For the text-containing cell, return its midpoint in (x, y) coordinate format. 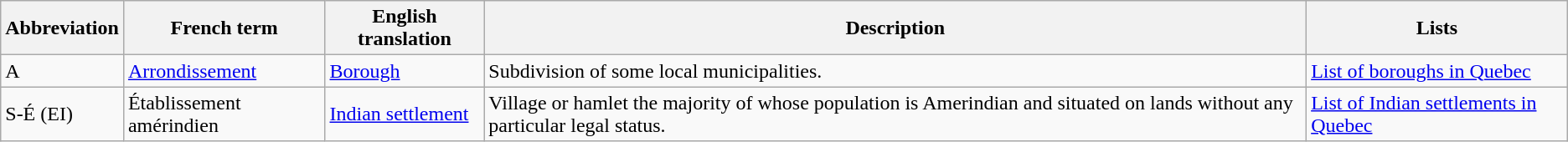
Lists (1437, 28)
Établissement amérindien (224, 114)
Arrondissement (224, 71)
A (62, 71)
Subdivision of some local municipalities. (895, 71)
Abbreviation (62, 28)
Village or hamlet the majority of whose population is Amerindian and situated on lands without any particular legal status. (895, 114)
S-É (EI) (62, 114)
French term (224, 28)
Indian settlement (405, 114)
List of boroughs in Quebec (1437, 71)
List of Indian settlements in Quebec (1437, 114)
English translation (405, 28)
Description (895, 28)
Borough (405, 71)
